Search for the cell housing the specified text and yield its (X, Y) center coordinate. 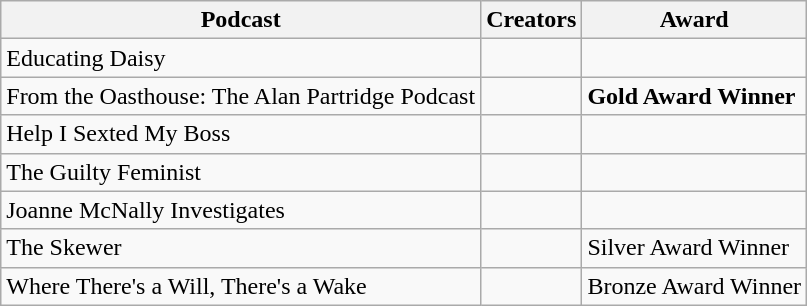
Creators (532, 20)
Gold Award Winner (694, 96)
Silver Award Winner (694, 248)
Podcast (241, 20)
Joanne McNally Investigates (241, 210)
Bronze Award Winner (694, 286)
The Guilty Feminist (241, 172)
Educating Daisy (241, 58)
Where There's a Will, There's a Wake (241, 286)
The Skewer (241, 248)
From the Oasthouse: The Alan Partridge Podcast (241, 96)
Award (694, 20)
Help I Sexted My Boss (241, 134)
